Output the [x, y] coordinate of the center of the cell containing the given text.  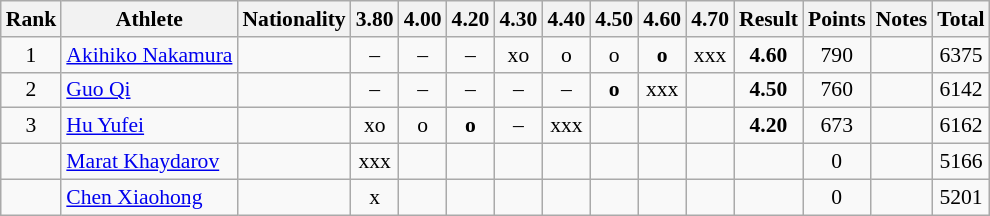
Total [960, 19]
Hu Yufei [149, 126]
4.30 [518, 19]
Result [768, 19]
6162 [960, 126]
5166 [960, 162]
790 [837, 55]
Marat Khaydarov [149, 162]
x [375, 197]
673 [837, 126]
2 [32, 90]
4.70 [710, 19]
Guo Qi [149, 90]
1 [32, 55]
Notes [902, 19]
3 [32, 126]
4.40 [566, 19]
Chen Xiaohong [149, 197]
Nationality [294, 19]
Points [837, 19]
3.80 [375, 19]
6142 [960, 90]
Athlete [149, 19]
760 [837, 90]
Akihiko Nakamura [149, 55]
4.00 [423, 19]
5201 [960, 197]
Rank [32, 19]
6375 [960, 55]
